Output the [X, Y] coordinate of the center of the cell containing the given text.  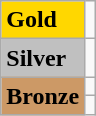
Silver [43, 58]
Gold [43, 20]
Bronze [43, 96]
